Determine the (X, Y) coordinate at the center of the cell enclosing the given text.  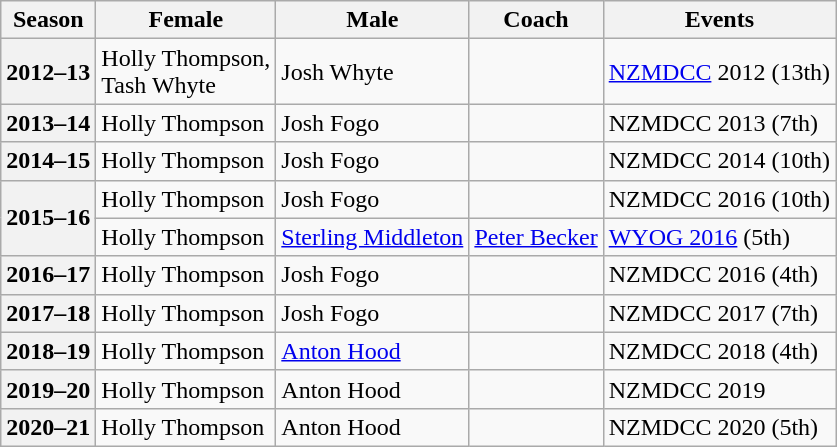
NZMDCC 2016 (4th) (719, 275)
NZMDCC 2012 (13th) (719, 72)
2018–19 (48, 351)
2014–15 (48, 161)
Male (372, 20)
2019–20 (48, 389)
NZMDCC 2019 (719, 389)
NZMDCC 2020 (5th) (719, 427)
Female (186, 20)
NZMDCC 2013 (7th) (719, 123)
2020–21 (48, 427)
Josh Whyte (372, 72)
Coach (536, 20)
2017–18 (48, 313)
Holly Thompson,Tash Whyte (186, 72)
NZMDCC 2017 (7th) (719, 313)
Peter Becker (536, 237)
Sterling Middleton (372, 237)
Season (48, 20)
2016–17 (48, 275)
2013–14 (48, 123)
Events (719, 20)
NZMDCC 2016 (10th) (719, 199)
WYOG 2016 (5th) (719, 237)
NZMDCC 2014 (10th) (719, 161)
2012–13 (48, 72)
2015–16 (48, 218)
NZMDCC 2018 (4th) (719, 351)
